Return (x, y) of the center of cell containing provided text 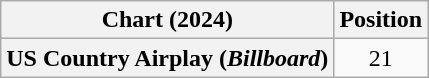
Chart (2024) (168, 20)
US Country Airplay (Billboard) (168, 58)
21 (381, 58)
Position (381, 20)
